Identify which cell holds the provided text, then report its [x, y] central coordinate. 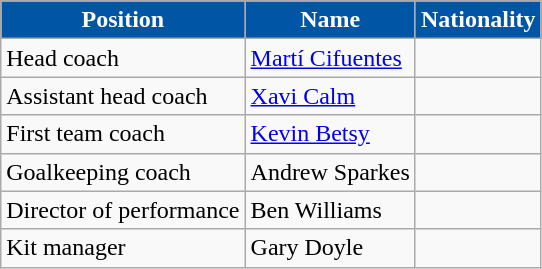
First team coach [123, 134]
Nationality [478, 20]
Andrew Sparkes [330, 172]
Position [123, 20]
Martí Cifuentes [330, 58]
Gary Doyle [330, 248]
Head coach [123, 58]
Assistant head coach [123, 96]
Ben Williams [330, 210]
Name [330, 20]
Director of performance [123, 210]
Xavi Calm [330, 96]
Goalkeeping coach [123, 172]
Kevin Betsy [330, 134]
Kit manager [123, 248]
